Pinpoint the cell where the given text exists, returning its [x, y] midpoint coordinate. 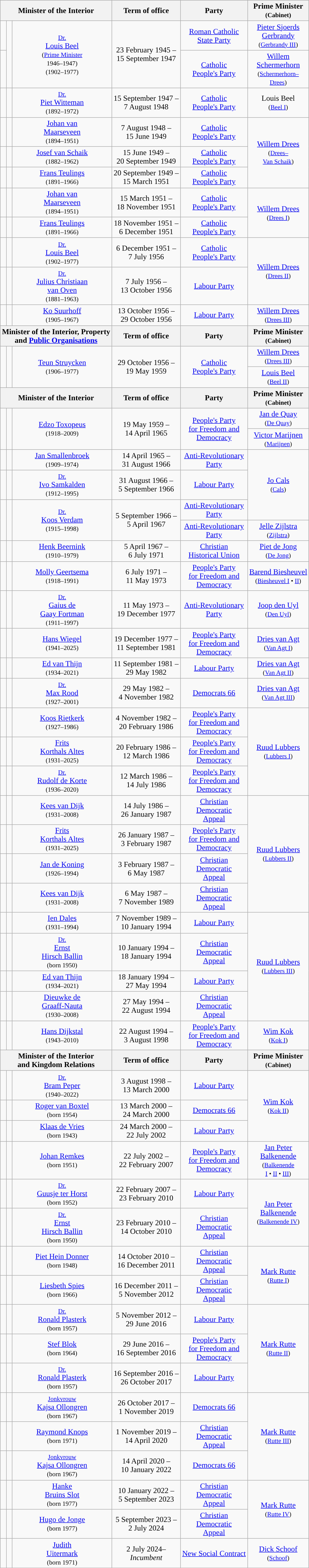
Dries van Agt (Van Agt I) [278, 643]
11 September 1981 – 29 May 1982 [146, 668]
22 February 2007 – 23 February 2010 [146, 1194]
Jan Peter Balkenende (Balkenende I • II • III) [278, 1160]
Barend Biesheuvel (Biesheuvel I • II) [278, 576]
22 August 1994 – 3 August 1998 [146, 1035]
13 October 1956 – 29 October 1956 [146, 315]
Ruud Lubbers (Lubbers II) [278, 854]
Jan de Koning (1926–1994) [62, 868]
Wim Kok (Kok I) [278, 1035]
29 May 1982 – 4 November 1982 [146, 693]
15 June 1949 – 20 September 1949 [146, 157]
Dr. Rudolf de Korte (1936–2020) [62, 781]
5 November 2012 – 29 June 2016 [146, 1319]
4 November 1982 – 20 February 1986 [146, 722]
3 February 1987 – 6 May 1987 [146, 868]
Jan de Quay (De Quay) [278, 419]
16 September 2016 – 26 October 2017 [146, 1378]
19 May 1959 – 14 April 1965 [146, 429]
Molly Geertsema (1918–1991) [62, 576]
6 December 1951 – 7 July 1956 [146, 252]
Dr. Louis Beel (Prime Minister 1946–1947) (1902–1977) [62, 55]
15 September 1947 – 7 August 1948 [146, 103]
Henk Beernink (1910–1979) [62, 551]
2 July 2024– Incumbent [146, 1553]
Dr. Julius Christiaan van Oven (1881–1963) [62, 286]
Piet Hein Donner (born 1948) [62, 1261]
Dr. Ivo Samkalden (1912–1995) [62, 485]
14 July 1986 – 26 January 1987 [146, 810]
Willem Drees (Drees I) [278, 213]
Josef van Schaik (1882–1962) [62, 157]
Teun Struycken (1906–1977) [62, 367]
Ruud Lubbers (Lubbers III) [278, 966]
22 July 2002 – 22 February 2007 [146, 1160]
Mark Rutte (Rutte II) [278, 1348]
Judith Uitermark (born 1971) [62, 1553]
Dr. Guusje ter Horst (born 1952) [62, 1194]
Joop den Uyl (Den Uyl) [278, 609]
Minister of the Interior, Property and Public Organisations [56, 335]
Jan Peter Balkenende (Balkenende IV) [278, 1213]
18 January 1994 – 27 May 1994 [146, 981]
7 August 1948 – 15 June 1949 [146, 132]
Wim Kok (Kok II) [278, 1106]
Roman Catholic State Party [214, 36]
Willem Drees (Drees–Van Schaik) [278, 152]
3 August 1998 – 13 March 2000 [146, 1085]
Dr. Bram Peper (1940–2022) [62, 1085]
Victor Marijnen (Marijnen) [278, 439]
Johan Remkes (born 1951) [62, 1160]
5 April 1967 – 6 July 1971 [146, 551]
Willem Drees (Drees II) [278, 271]
Stef Blok (born 1964) [62, 1348]
27 May 1994 – 22 August 1994 [146, 1006]
13 March 2000 – 24 March 2000 [146, 1110]
31 August 1966 – 5 September 1966 [146, 485]
Dr. Max Rood (1927–2001) [62, 693]
Louis Beel (Beel I) [278, 103]
Ko Suurhoff (1905–1967) [62, 315]
5 September 2023 – 2 July 2024 [146, 1524]
23 February 1945 – 15 September 1947 [146, 55]
29 October 1956 – 19 May 1959 [146, 367]
23 February 2010 – 14 October 2010 [146, 1227]
10 January 1994 – 18 January 1994 [146, 952]
11 May 1973 – 19 December 1977 [146, 609]
Jan Smallenbroek (1909–1974) [62, 460]
10 January 2022 – 5 September 2023 [146, 1495]
5 September 1966 – 5 April 1967 [146, 520]
14 October 2010 – 16 December 2011 [146, 1261]
Ien Dales (1931–1994) [62, 923]
26 October 2017 – 1 November 2019 [146, 1407]
Louis Beel (Beel II) [278, 377]
Raymond Knops (born 1971) [62, 1436]
24 March 2000 – 22 July 2002 [146, 1131]
20 February 1986 – 12 March 1986 [146, 752]
Minister of the Interior and Kingdom Relations [56, 1060]
14 April 2020 – 10 January 2022 [146, 1465]
Mark Rutte (Rutte III) [278, 1436]
Dries van Agt (Van Agt II) [278, 668]
Klaas de Vries (born 1943) [62, 1131]
Dr. Gaius de Gaay Fortman (1911–1997) [62, 609]
12 March 1986 – 14 July 1986 [146, 781]
26 January 1987 – 3 February 1987 [146, 839]
Edzo Toxopeus (1918–2009) [62, 429]
Roger van Boxtel (born 1954) [62, 1110]
Willem Schermerhorn (Schermerhorn–Drees) [278, 69]
Liesbeth Spies (born 1966) [62, 1290]
Dr. Koos Verdam (1915–1998) [62, 520]
New Social Contract [214, 1553]
Dieuwke de Graaff-Nauta (1930–2008) [62, 1006]
6 May 1987 – 7 November 1989 [146, 898]
Mark Rutte (Rutte I) [278, 1275]
Hugo de Jonge (born 1977) [62, 1524]
Piet de Jong (De Jong) [278, 551]
16 December 2011 – 5 November 2012 [146, 1290]
18 November 1951 – 6 December 1951 [146, 227]
Dries van Agt (Van Agt III) [278, 693]
20 September 1949 – 15 March 1951 [146, 177]
7 July 1956 – 13 October 1956 [146, 286]
6 July 1971 – 11 May 1973 [146, 576]
1 November 2019 – 14 April 2020 [146, 1436]
7 November 1989 – 10 January 1994 [146, 923]
Dr. Piet Witteman (1892–1972) [62, 103]
14 April 1965 – 31 August 1966 [146, 460]
Koos Rietkerk (1927–1986) [62, 722]
Hans Wiegel (1941–2025) [62, 643]
Jo Cals (Cals) [278, 485]
Dick Schoof (Schoof) [278, 1553]
Hans Dijkstal (1943–2010) [62, 1035]
Hanke Bruins Slot (born 1977) [62, 1495]
29 June 2016 – 16 September 2016 [146, 1348]
15 March 1951 – 18 November 1951 [146, 202]
19 December 1977 – 11 September 1981 [146, 643]
Jelle Zijlstra (Zijlstra) [278, 531]
Pieter Sjoerds Gerbrandy (Gerbrandy III) [278, 36]
Ruud Lubbers (Lubbers I) [278, 752]
Mark Rutte (Rutte IV) [278, 1509]
Dr. Louis Beel (1902–1977) [62, 252]
Christian Historical Union [214, 551]
